Output the [x, y] coordinate of the center of the cell containing the given text.  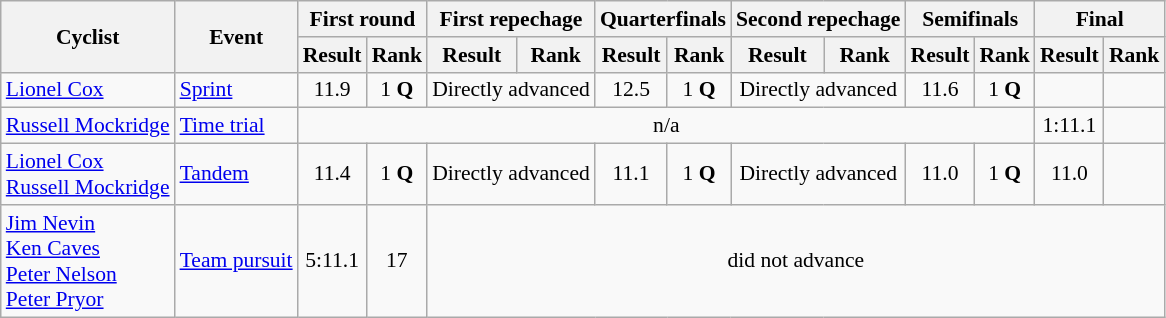
17 [398, 261]
Event [236, 36]
Second repechage [818, 19]
11.9 [332, 90]
Jim Nevin Ken Caves Peter Nelson Peter Pryor [88, 261]
First repechage [511, 19]
11.6 [940, 90]
Team pursuit [236, 261]
Quarterfinals [663, 19]
1:11.1 [1070, 126]
did not advance [796, 261]
Russell Mockridge [88, 126]
Lionel Cox Russell Mockridge [88, 174]
First round [362, 19]
Time trial [236, 126]
n/a [666, 126]
Final [1100, 19]
5:11.1 [332, 261]
Cyclist [88, 36]
Lionel Cox [88, 90]
12.5 [631, 90]
Sprint [236, 90]
Tandem [236, 174]
11.1 [631, 174]
11.4 [332, 174]
Semifinals [970, 19]
